Extract the [x, y] coordinate from the center of the cell holding the provided text.  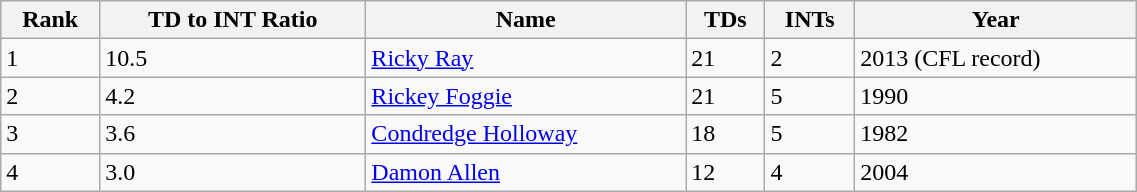
Year [996, 20]
Condredge Holloway [526, 134]
TD to INT Ratio [233, 20]
1990 [996, 96]
3.0 [233, 172]
Damon Allen [526, 172]
TDs [726, 20]
18 [726, 134]
Name [526, 20]
2013 (CFL record) [996, 58]
3.6 [233, 134]
12 [726, 172]
Rickey Foggie [526, 96]
Rank [50, 20]
2004 [996, 172]
10.5 [233, 58]
4.2 [233, 96]
1 [50, 58]
1982 [996, 134]
3 [50, 134]
INTs [810, 20]
Ricky Ray [526, 58]
